For the text-containing cell, return its midpoint in (X, Y) coordinate format. 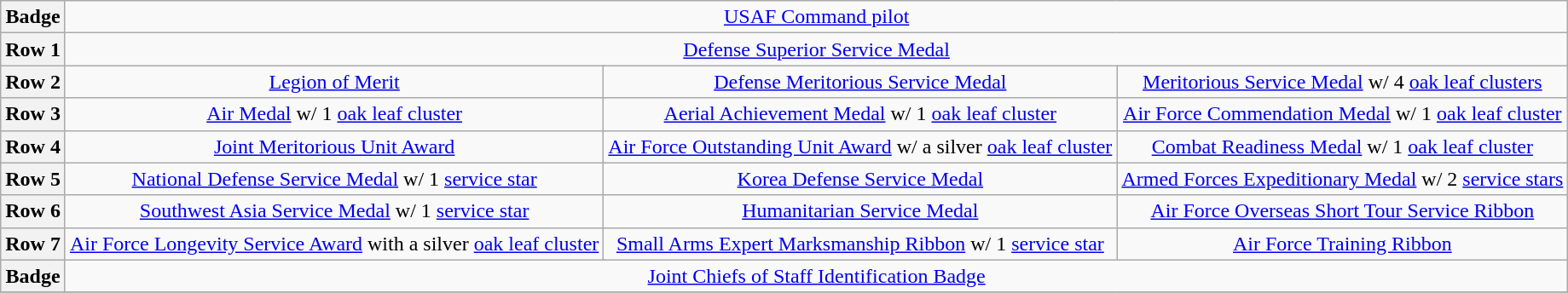
Air Force Outstanding Unit Award w/ a silver oak leaf cluster (860, 146)
Row 4 (33, 146)
Korea Defense Service Medal (860, 179)
USAF Command pilot (816, 17)
Row 2 (33, 82)
Air Force Longevity Service Award with a silver oak leaf cluster (334, 244)
National Defense Service Medal w/ 1 service star (334, 179)
Row 5 (33, 179)
Joint Chiefs of Staff Identification Badge (816, 276)
Small Arms Expert Marksmanship Ribbon w/ 1 service star (860, 244)
Row 7 (33, 244)
Defense Superior Service Medal (816, 49)
Defense Meritorious Service Medal (860, 82)
Combat Readiness Medal w/ 1 oak leaf cluster (1342, 146)
Legion of Merit (334, 82)
Joint Meritorious Unit Award (334, 146)
Aerial Achievement Medal w/ 1 oak leaf cluster (860, 114)
Meritorious Service Medal w/ 4 oak leaf clusters (1342, 82)
Humanitarian Service Medal (860, 211)
Row 3 (33, 114)
Air Force Training Ribbon (1342, 244)
Air Medal w/ 1 oak leaf cluster (334, 114)
Row 1 (33, 49)
Southwest Asia Service Medal w/ 1 service star (334, 211)
Air Force Commendation Medal w/ 1 oak leaf cluster (1342, 114)
Row 6 (33, 211)
Armed Forces Expeditionary Medal w/ 2 service stars (1342, 179)
Air Force Overseas Short Tour Service Ribbon (1342, 211)
